Extract the (X, Y) coordinate from the center of the cell holding the provided text.  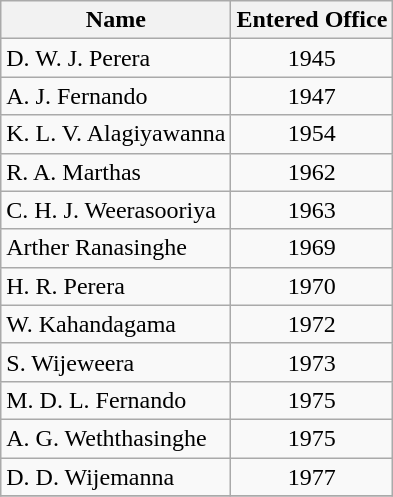
A. J. Fernando (116, 96)
C. H. J. Weerasooriya (116, 210)
1963 (312, 210)
M. D. L. Fernando (116, 400)
S. Wijeweera (116, 362)
A. G. Weththasinghe (116, 438)
Entered Office (312, 20)
1969 (312, 248)
1945 (312, 58)
1977 (312, 477)
1954 (312, 134)
K. L. V. Alagiyawanna (116, 134)
1970 (312, 286)
1973 (312, 362)
R. A. Marthas (116, 172)
W. Kahandagama (116, 324)
1962 (312, 172)
D. D. Wijemanna (116, 477)
Arther Ranasinghe (116, 248)
1947 (312, 96)
D. W. J. Perera (116, 58)
H. R. Perera (116, 286)
Name (116, 20)
1972 (312, 324)
